Provide the (X, Y) coordinate of the cell's center where the given text is located.  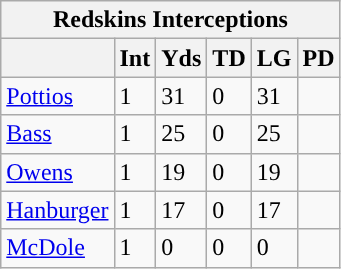
Yds (182, 58)
Owens (58, 172)
Hanburger (58, 210)
Pottios (58, 96)
Int (135, 58)
Bass (58, 134)
Redskins Interceptions (170, 20)
LG (274, 58)
McDole (58, 248)
PD (318, 58)
TD (229, 58)
